Capture the cell that displays the provided text and extract its (X, Y) central coordinate. 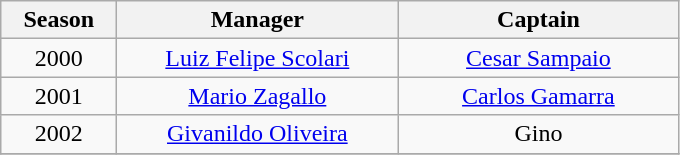
Cesar Sampaio (538, 58)
Gino (538, 134)
Manager (258, 20)
Carlos Gamarra (538, 96)
Captain (538, 20)
Luiz Felipe Scolari (258, 58)
Season (59, 20)
2002 (59, 134)
2001 (59, 96)
2000 (59, 58)
Givanildo Oliveira (258, 134)
Mario Zagallo (258, 96)
